Detect which cell encompasses the target text, then output its (X, Y) center coordinate. 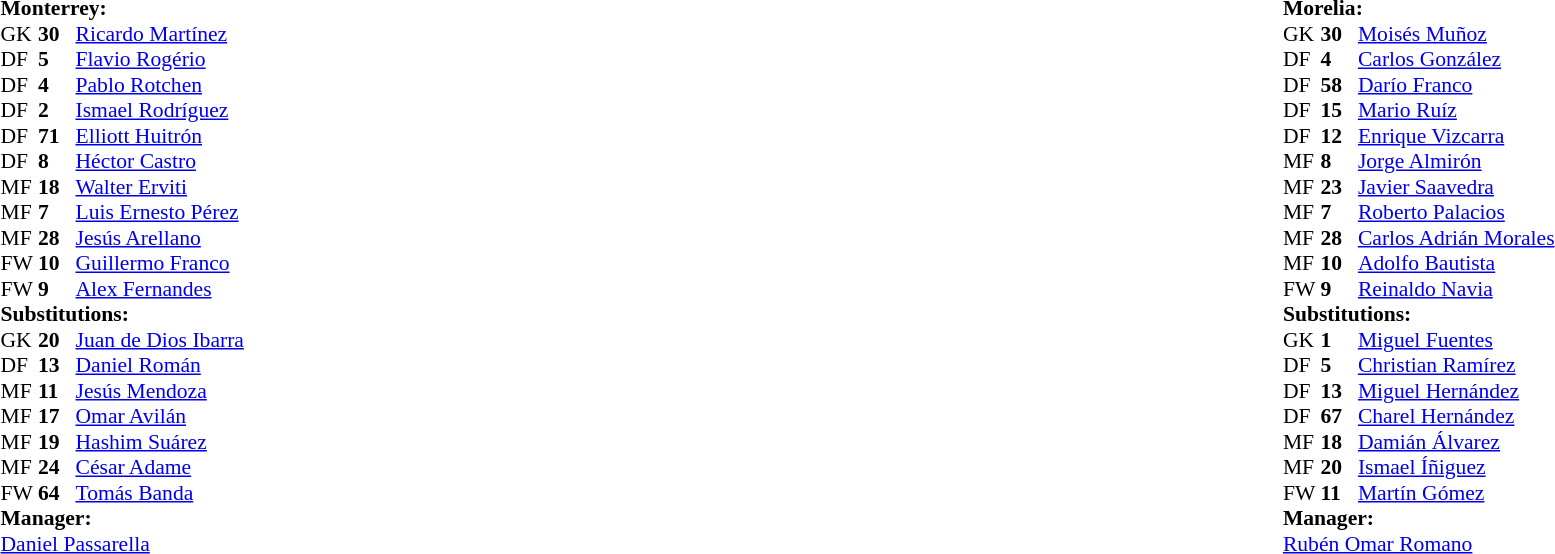
Jorge Almirón (1456, 161)
Juan de Dios Ibarra (160, 340)
64 (57, 493)
Carlos Adrián Morales (1456, 238)
Flavio Rogério (160, 59)
Ismael Íñiguez (1456, 467)
1 (1339, 340)
Luis Ernesto Pérez (160, 213)
17 (57, 417)
Roberto Palacios (1456, 213)
58 (1339, 85)
Héctor Castro (160, 161)
Daniel Román (160, 365)
Walter Erviti (160, 187)
19 (57, 442)
Guillermo Franco (160, 263)
Tomás Banda (160, 493)
67 (1339, 417)
24 (57, 467)
Jesús Arellano (160, 238)
Adolfo Bautista (1456, 263)
23 (1339, 187)
Pablo Rotchen (160, 85)
Enrique Vizcarra (1456, 136)
2 (57, 111)
Darío Franco (1456, 85)
12 (1339, 136)
César Adame (160, 467)
Christian Ramírez (1456, 365)
Moisés Muñoz (1456, 34)
Jesús Mendoza (160, 391)
Miguel Fuentes (1456, 340)
71 (57, 136)
Ricardo Martínez (160, 34)
Miguel Hernández (1456, 391)
Martín Gómez (1456, 493)
Ismael Rodríguez (160, 111)
Mario Ruíz (1456, 111)
Omar Avilán (160, 417)
Damián Álvarez (1456, 442)
Carlos González (1456, 59)
Alex Fernandes (160, 289)
Reinaldo Navia (1456, 289)
Charel Hernández (1456, 417)
Hashim Suárez (160, 442)
15 (1339, 111)
Elliott Huitrón (160, 136)
Javier Saavedra (1456, 187)
